Search for the cell housing the specified text and yield its (x, y) center coordinate. 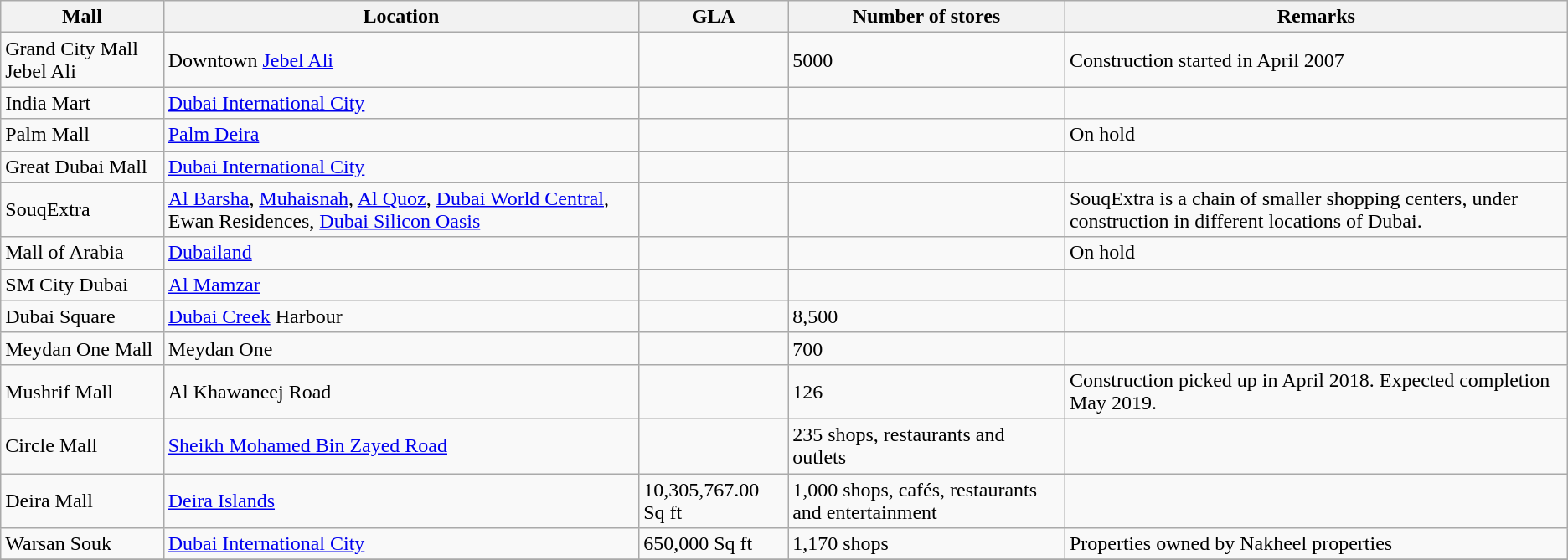
SouqExtra is a chain of smaller shopping centers, under construction in different locations of Dubai. (1316, 209)
700 (926, 348)
Mushrif Mall (82, 392)
Al Mamzar (401, 285)
Great Dubai Mall (82, 167)
Mall (82, 17)
Dubailand (401, 253)
Construction picked up in April 2018. Expected completion May 2019. (1316, 392)
Dubai Creek Harbour (401, 316)
Deira Islands (401, 501)
5000 (926, 60)
Mall of Arabia (82, 253)
Palm Deira (401, 135)
Circle Mall (82, 445)
Al Barsha, Muhaisnah, Al Quoz, Dubai World Central, Ewan Residences, Dubai Silicon Oasis (401, 209)
1,170 shops (926, 544)
SouqExtra (82, 209)
Remarks (1316, 17)
India Mart (82, 103)
126 (926, 392)
Grand City Mall Jebel Ali (82, 60)
Deira Mall (82, 501)
SM City Dubai (82, 285)
Al Khawaneej Road (401, 392)
8,500 (926, 316)
235 shops, restaurants and outlets (926, 445)
Warsan Souk (82, 544)
1,000 shops, cafés, restaurants and entertainment (926, 501)
Palm Mall (82, 135)
650,000 Sq ft (714, 544)
Dubai Square (82, 316)
Downtown Jebel Ali (401, 60)
Properties owned by Nakheel properties (1316, 544)
Number of stores (926, 17)
Meydan One Mall (82, 348)
10,305,767.00 Sq ft (714, 501)
Meydan One (401, 348)
Location (401, 17)
Construction started in April 2007 (1316, 60)
GLA (714, 17)
Sheikh Mohamed Bin Zayed Road (401, 445)
